Identify which cell holds the provided text, then report its [X, Y] central coordinate. 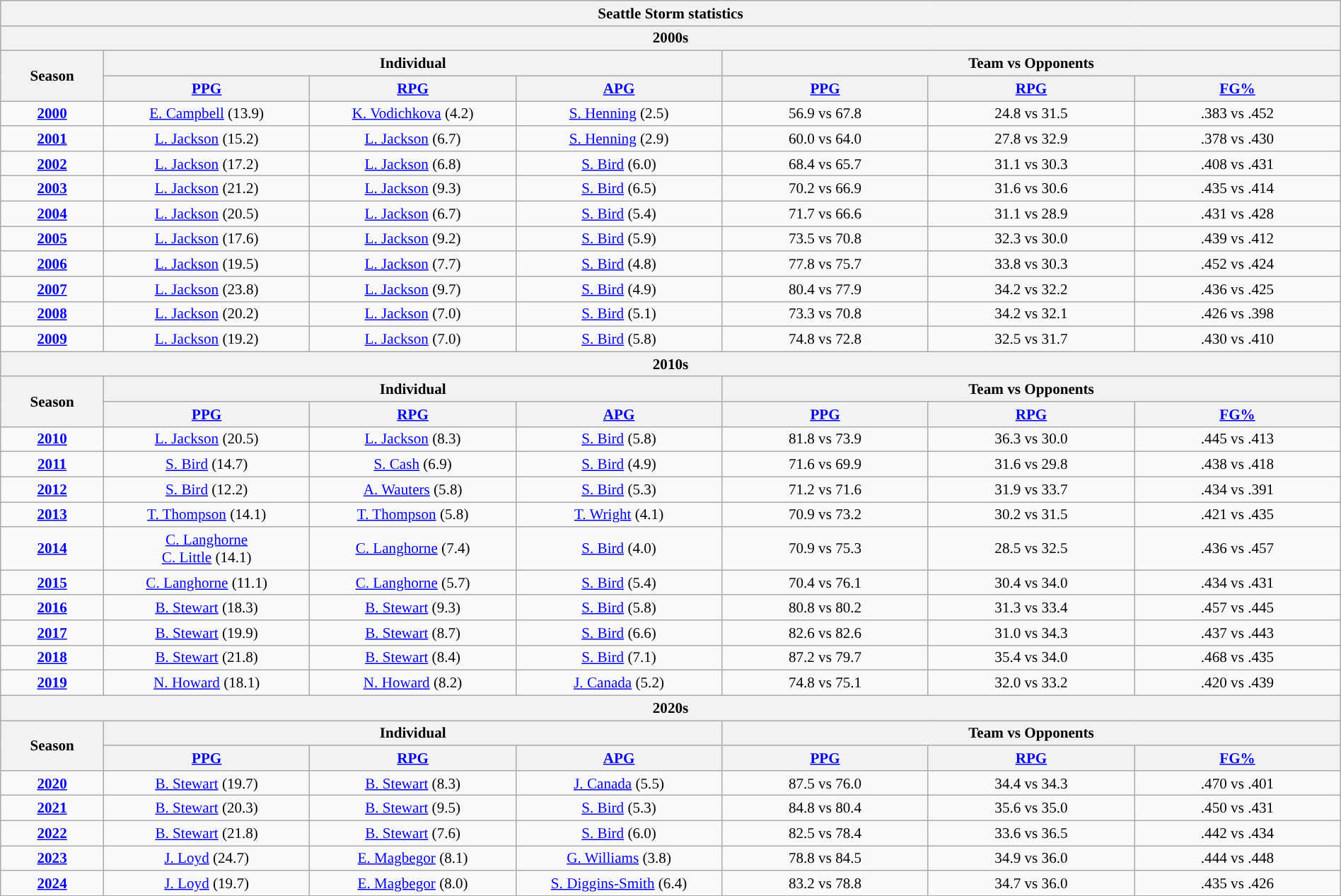
.436 vs .425 [1238, 289]
B. Stewart (8.7) [413, 632]
B. Stewart (9.3) [413, 607]
73.3 vs 70.8 [825, 314]
33.8 vs 30.3 [1031, 263]
.434 vs .431 [1238, 583]
82.5 vs 78.4 [825, 833]
2024 [52, 883]
E. Campbell (13.9) [207, 113]
30.4 vs 34.0 [1031, 583]
84.8 vs 80.4 [825, 808]
81.8 vs 73.9 [825, 438]
L. Jackson (21.2) [207, 188]
30.2 vs 31.5 [1031, 515]
82.6 vs 82.6 [825, 632]
G. Williams (3.8) [618, 859]
.408 vs .431 [1238, 163]
S. Bird (4.8) [618, 263]
35.6 vs 35.0 [1031, 808]
31.3 vs 33.4 [1031, 607]
71.2 vs 71.6 [825, 489]
.438 vs .418 [1238, 464]
.452 vs .424 [1238, 263]
34.2 vs 32.2 [1031, 289]
70.9 vs 73.2 [825, 515]
S. Diggins-Smith (6.4) [618, 883]
2014 [52, 549]
S. Bird (6.5) [618, 188]
Seattle Storm statistics [670, 13]
C. LanghorneC. Little (14.1) [207, 549]
L. Jackson (17.6) [207, 239]
.437 vs .443 [1238, 632]
27.8 vs 32.9 [1031, 139]
73.5 vs 70.8 [825, 239]
35.4 vs 34.0 [1031, 658]
J. Loyd (19.7) [207, 883]
.436 vs .457 [1238, 549]
56.9 vs 67.8 [825, 113]
83.2 vs 78.8 [825, 883]
2015 [52, 583]
L. Jackson (9.2) [413, 239]
S. Bird (14.7) [207, 464]
2011 [52, 464]
2007 [52, 289]
L. Jackson (20.2) [207, 314]
N. Howard (8.2) [413, 683]
S. Bird (5.9) [618, 239]
S. Bird (12.2) [207, 489]
C. Langhorne (7.4) [413, 549]
.421 vs .435 [1238, 515]
.468 vs .435 [1238, 658]
B. Stewart (8.3) [413, 782]
31.6 vs 29.8 [1031, 464]
87.2 vs 79.7 [825, 658]
S. Henning (2.5) [618, 113]
.450 vs .431 [1238, 808]
36.3 vs 30.0 [1031, 438]
J. Loyd (24.7) [207, 859]
L. Jackson (7.7) [413, 263]
31.1 vs 28.9 [1031, 214]
2000s [670, 38]
70.4 vs 76.1 [825, 583]
34.9 vs 36.0 [1031, 859]
32.3 vs 30.0 [1031, 239]
34.7 vs 36.0 [1031, 883]
B. Stewart (7.6) [413, 833]
S. Cash (6.9) [413, 464]
2023 [52, 859]
31.1 vs 30.3 [1031, 163]
L. Jackson (23.8) [207, 289]
.470 vs .401 [1238, 782]
L. Jackson (8.3) [413, 438]
2018 [52, 658]
S. Bird (4.0) [618, 549]
B. Stewart (8.4) [413, 658]
B. Stewart (20.3) [207, 808]
L. Jackson (19.5) [207, 263]
B. Stewart (19.9) [207, 632]
2010 [52, 438]
28.5 vs 32.5 [1031, 549]
2020s [670, 707]
.420 vs .439 [1238, 683]
J. Canada (5.5) [618, 782]
32.0 vs 33.2 [1031, 683]
2019 [52, 683]
2003 [52, 188]
.457 vs .445 [1238, 607]
2012 [52, 489]
S. Bird (7.1) [618, 658]
33.6 vs 36.5 [1031, 833]
31.9 vs 33.7 [1031, 489]
B. Stewart (9.5) [413, 808]
70.9 vs 75.3 [825, 549]
24.8 vs 31.5 [1031, 113]
E. Magbegor (8.0) [413, 883]
34.4 vs 34.3 [1031, 782]
31.0 vs 34.3 [1031, 632]
.434 vs .391 [1238, 489]
78.8 vs 84.5 [825, 859]
.435 vs .414 [1238, 188]
.383 vs .452 [1238, 113]
C. Langhorne (11.1) [207, 583]
87.5 vs 76.0 [825, 782]
.431 vs .428 [1238, 214]
2017 [52, 632]
J. Canada (5.2) [618, 683]
34.2 vs 32.1 [1031, 314]
2016 [52, 607]
2002 [52, 163]
74.8 vs 75.1 [825, 683]
C. Langhorne (5.7) [413, 583]
2000 [52, 113]
2010s [670, 363]
L. Jackson (9.3) [413, 188]
.444 vs .448 [1238, 859]
.378 vs .430 [1238, 139]
77.8 vs 75.7 [825, 263]
2020 [52, 782]
B. Stewart (19.7) [207, 782]
80.8 vs 80.2 [825, 607]
N. Howard (18.1) [207, 683]
60.0 vs 64.0 [825, 139]
.439 vs .412 [1238, 239]
T. Thompson (14.1) [207, 515]
2004 [52, 214]
A. Wauters (5.8) [413, 489]
70.2 vs 66.9 [825, 188]
S. Bird (5.1) [618, 314]
L. Jackson (19.2) [207, 339]
.442 vs .434 [1238, 833]
2005 [52, 239]
32.5 vs 31.7 [1031, 339]
71.7 vs 66.6 [825, 214]
.430 vs .410 [1238, 339]
2009 [52, 339]
B. Stewart (18.3) [207, 607]
74.8 vs 72.8 [825, 339]
L. Jackson (6.8) [413, 163]
L. Jackson (15.2) [207, 139]
T. Thompson (5.8) [413, 515]
L. Jackson (9.7) [413, 289]
L. Jackson (17.2) [207, 163]
.426 vs .398 [1238, 314]
.445 vs .413 [1238, 438]
S. Henning (2.9) [618, 139]
T. Wright (4.1) [618, 515]
31.6 vs 30.6 [1031, 188]
68.4 vs 65.7 [825, 163]
71.6 vs 69.9 [825, 464]
2013 [52, 515]
2021 [52, 808]
E. Magbegor (8.1) [413, 859]
2001 [52, 139]
2008 [52, 314]
2006 [52, 263]
80.4 vs 77.9 [825, 289]
K. Vodichkova (4.2) [413, 113]
.435 vs .426 [1238, 883]
2022 [52, 833]
S. Bird (6.6) [618, 632]
